Provide the [X, Y] coordinate of the cell's center where the given text is located.  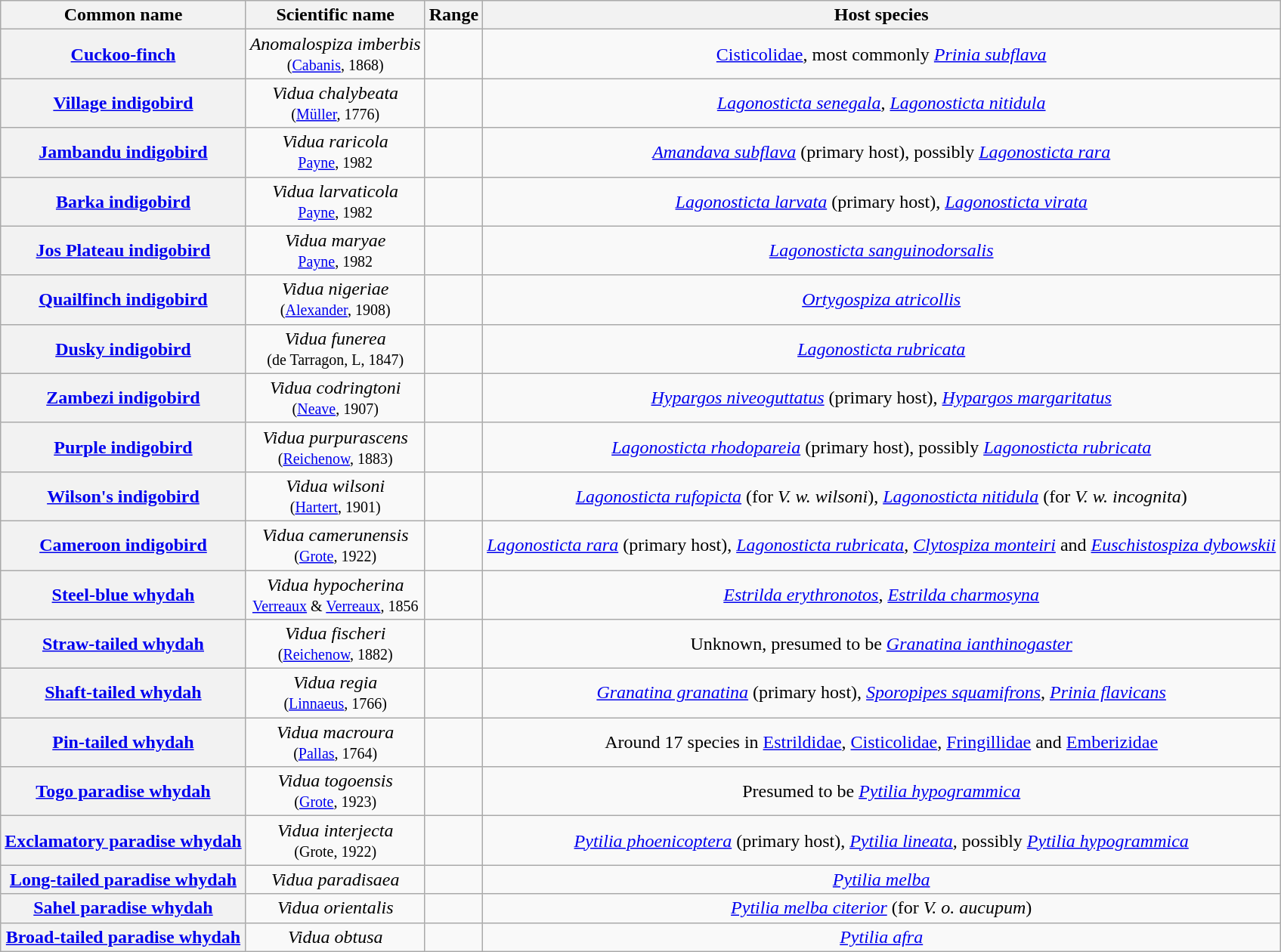
Jos Plateau indigobird [123, 251]
Shaft-tailed whydah [123, 694]
Vidua codringtoni(Neave, 1907) [336, 397]
Lagonosticta larvata (primary host), Lagonosticta virata [881, 201]
Vidua obtusa [336, 937]
Quailfinch indigobird [123, 299]
Vidua larvaticolaPayne, 1982 [336, 201]
Granatina granatina (primary host), Sporopipes squamifrons, Prinia flavicans [881, 694]
Hypargos niveoguttatus (primary host), Hypargos margaritatus [881, 397]
Vidua funerea(de Tarragon, L, 1847) [336, 349]
Scientific name [336, 15]
Village indigobird [123, 103]
Pin-tailed whydah [123, 742]
Vidua wilsoni(Hartert, 1901) [336, 496]
Estrilda erythronotos, Estrilda charmosyna [881, 594]
Togo paradise whydah [123, 792]
Vidua paradisaea [336, 879]
Pytilia melba citerior (for V. o. aucupum) [881, 908]
Sahel paradise whydah [123, 908]
Vidua raricolaPayne, 1982 [336, 153]
Pytilia melba [881, 879]
Vidua camerunensis(Grote, 1922) [336, 546]
Dusky indigobird [123, 349]
Vidua purpurascens(Reichenow, 1883) [336, 447]
Host species [881, 15]
Pytilia afra [881, 937]
Anomalospiza imberbis(Cabanis, 1868) [336, 54]
Vidua interjecta(Grote, 1922) [336, 840]
Amandava subflava (primary host), possibly Lagonosticta rara [881, 153]
Common name [123, 15]
Straw-tailed whydah [123, 644]
Vidua nigeriae(Alexander, 1908) [336, 299]
Vidua maryaePayne, 1982 [336, 251]
Pytilia phoenicoptera (primary host), Pytilia lineata, possibly Pytilia hypogrammica [881, 840]
Zambezi indigobird [123, 397]
Vidua togoensis(Grote, 1923) [336, 792]
Lagonosticta sanguinodorsalis [881, 251]
Around 17 species in Estrildidae, Cisticolidae, Fringillidae and Emberizidae [881, 742]
Presumed to be Pytilia hypogrammica [881, 792]
Barka indigobird [123, 201]
Vidua macroura(Pallas, 1764) [336, 742]
Lagonosticta senegala, Lagonosticta nitidula [881, 103]
Long-tailed paradise whydah [123, 879]
Unknown, presumed to be Granatina ianthinogaster [881, 644]
Purple indigobird [123, 447]
Ortygospiza atricollis [881, 299]
Range [453, 15]
Cuckoo-finch [123, 54]
Vidua fischeri(Reichenow, 1882) [336, 644]
Lagonosticta rubricata [881, 349]
Cameroon indigobird [123, 546]
Broad-tailed paradise whydah [123, 937]
Lagonosticta rufopicta (for V. w. wilsoni), Lagonosticta nitidula (for V. w. incognita) [881, 496]
Lagonosticta rara (primary host), Lagonosticta rubricata, Clytospiza monteiri and Euschistospiza dybowskii [881, 546]
Cisticolidae, most commonly Prinia subflava [881, 54]
Vidua regia(Linnaeus, 1766) [336, 694]
Lagonosticta rhodopareia (primary host), possibly Lagonosticta rubricata [881, 447]
Vidua orientalis [336, 908]
Vidua chalybeata(Müller, 1776) [336, 103]
Vidua hypocherinaVerreaux & Verreaux, 1856 [336, 594]
Jambandu indigobird [123, 153]
Exclamatory paradise whydah [123, 840]
Steel-blue whydah [123, 594]
Wilson's indigobird [123, 496]
